Find where the given text appears and provide that cell's center as (X, Y) coordinate. 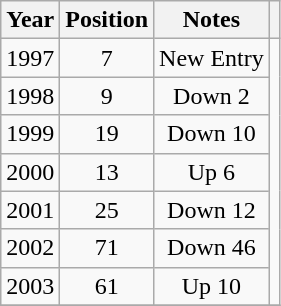
71 (107, 248)
2003 (30, 286)
Down 12 (212, 210)
2001 (30, 210)
Down 46 (212, 248)
9 (107, 96)
7 (107, 58)
New Entry (212, 58)
2002 (30, 248)
Down 2 (212, 96)
13 (107, 172)
Year (30, 20)
Down 10 (212, 134)
Position (107, 20)
Up 10 (212, 286)
19 (107, 134)
25 (107, 210)
Notes (212, 20)
Up 6 (212, 172)
2000 (30, 172)
1997 (30, 58)
61 (107, 286)
1999 (30, 134)
1998 (30, 96)
